Find where the given text appears and provide that cell's center as [X, Y] coordinate. 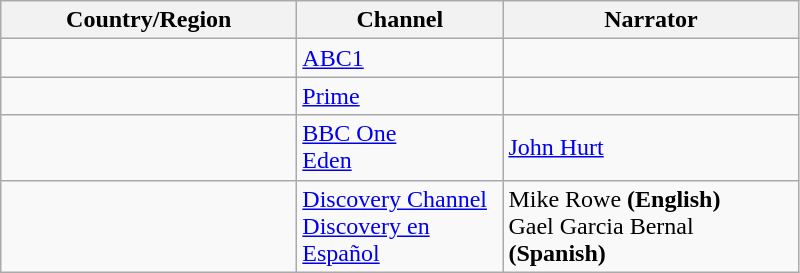
Narrator [651, 20]
BBC OneEden [400, 148]
Channel [400, 20]
Discovery ChannelDiscovery en Español [400, 226]
John Hurt [651, 148]
Prime [400, 96]
ABC1 [400, 58]
Mike Rowe (English)Gael Garcia Bernal (Spanish) [651, 226]
Country/Region [149, 20]
